Capture the cell that displays the provided text and extract its (X, Y) central coordinate. 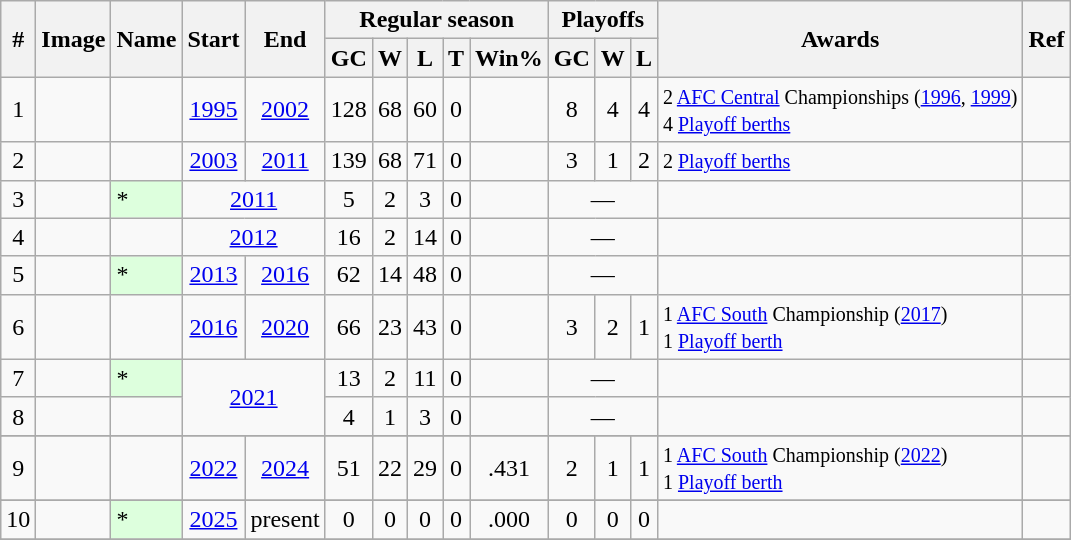
Awards (840, 39)
71 (424, 161)
128 (348, 110)
51 (348, 468)
60 (424, 110)
Ref (1046, 39)
T (456, 58)
Regular season (436, 20)
22 (390, 468)
16 (348, 237)
End (285, 39)
Name (146, 39)
29 (424, 468)
2003 (214, 161)
13 (348, 378)
2 AFC Central Championships (1996, 1999)4 Playoff berths (840, 110)
62 (348, 275)
Playoffs (602, 20)
11 (424, 378)
.000 (510, 519)
2021 (254, 397)
2020 (285, 326)
43 (424, 326)
6 (18, 326)
Image (74, 39)
10 (18, 519)
23 (390, 326)
present (285, 519)
48 (424, 275)
1 AFC South Championship (2022) 1 Playoff berth (840, 468)
7 (18, 378)
1 AFC South Championship (2017)1 Playoff berth (840, 326)
139 (348, 161)
1995 (214, 110)
2 Playoff berths (840, 161)
Start (214, 39)
2012 (254, 237)
2025 (214, 519)
2002 (285, 110)
2024 (285, 468)
2013 (214, 275)
9 (18, 468)
# (18, 39)
.431 (510, 468)
66 (348, 326)
2022 (214, 468)
Win% (510, 58)
